Identify which cell holds the provided text, then report its (x, y) central coordinate. 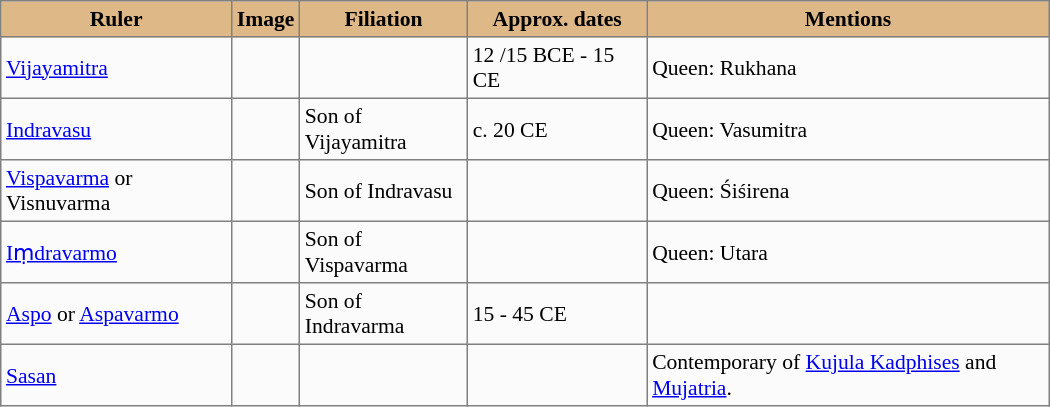
c. 20 CE (556, 129)
Son of Indravasu (384, 191)
12 /15 BCE - 15 CE (556, 68)
Image (266, 19)
Queen: Utara (848, 252)
Son of Indravarma (384, 314)
Son of Vispavarma (384, 252)
Contemporary of Kujula Kadphises and Mujatria. (848, 375)
Aspo or Aspavarmo (116, 314)
Sasan (116, 375)
Filiation (384, 19)
Indravasu (116, 129)
Mentions (848, 19)
Approx. dates (556, 19)
Vijayamitra (116, 68)
Queen: Rukhana (848, 68)
15 - 45 CE (556, 314)
Son of Vijayamitra (384, 129)
Ruler (116, 19)
Queen: Śiśirena (848, 191)
Vispavarma or Visnuvarma (116, 191)
Queen: Vasumitra (848, 129)
Iṃdravarmo (116, 252)
